Identify which cell holds the provided text, then report its (x, y) central coordinate. 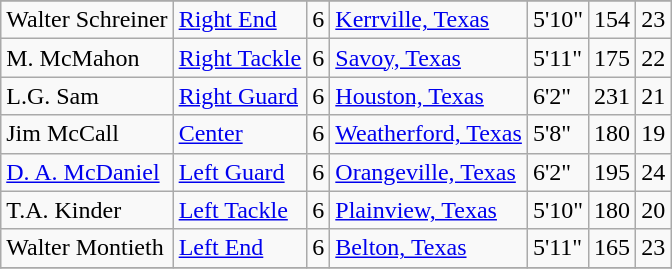
Right Guard (240, 96)
Center (240, 134)
L.G. Sam (87, 96)
Left Tackle (240, 210)
24 (654, 172)
Houston, Texas (429, 96)
231 (612, 96)
Right End (240, 20)
D. A. McDaniel (87, 172)
Weatherford, Texas (429, 134)
Orangeville, Texas (429, 172)
154 (612, 20)
Kerrville, Texas (429, 20)
22 (654, 58)
Walter Schreiner (87, 20)
Left End (240, 248)
20 (654, 210)
Plainview, Texas (429, 210)
Walter Montieth (87, 248)
Belton, Texas (429, 248)
19 (654, 134)
5'8" (558, 134)
T.A. Kinder (87, 210)
Right Tackle (240, 58)
21 (654, 96)
175 (612, 58)
Jim McCall (87, 134)
M. McMahon (87, 58)
165 (612, 248)
Savoy, Texas (429, 58)
195 (612, 172)
Left Guard (240, 172)
